Return the (X, Y) coordinate for the center point of the cell that contains the specified text.  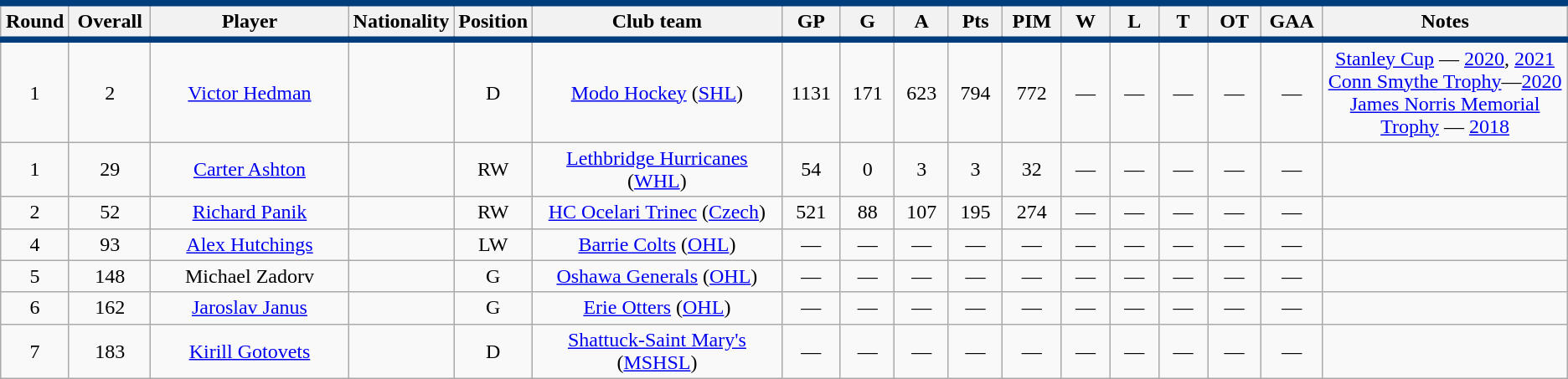
LW (493, 244)
Kirill Gotovets (250, 351)
Notes (1445, 22)
Nationality (401, 22)
107 (921, 213)
GAA (1292, 22)
183 (109, 351)
W (1086, 22)
Round (35, 22)
88 (867, 213)
Overall (109, 22)
93 (109, 244)
Jaroslav Janus (250, 308)
52 (109, 213)
L (1134, 22)
623 (921, 91)
OT (1235, 22)
Carter Ashton (250, 169)
A (921, 22)
6 (35, 308)
29 (109, 169)
0 (867, 169)
Michael Zadorv (250, 276)
Player (250, 22)
Club team (658, 22)
772 (1032, 91)
Victor Hedman (250, 91)
GP (811, 22)
Alex Hutchings (250, 244)
Stanley Cup — 2020, 2021Conn Smythe Trophy—2020James Norris Memorial Trophy — 2018 (1445, 91)
274 (1032, 213)
Barrie Colts (OHL) (658, 244)
195 (975, 213)
1131 (811, 91)
7 (35, 351)
Position (493, 22)
Oshawa Generals (OHL) (658, 276)
HC Ocelari Trinec (Czech) (658, 213)
794 (975, 91)
54 (811, 169)
Richard Panik (250, 213)
5 (35, 276)
32 (1032, 169)
T (1183, 22)
162 (109, 308)
Modo Hockey (SHL) (658, 91)
Erie Otters (OHL) (658, 308)
171 (867, 91)
Lethbridge Hurricanes (WHL) (658, 169)
PIM (1032, 22)
521 (811, 213)
Shattuck-Saint Mary's (MSHSL) (658, 351)
148 (109, 276)
Pts (975, 22)
4 (35, 244)
